Search for the cell housing the specified text and yield its [x, y] center coordinate. 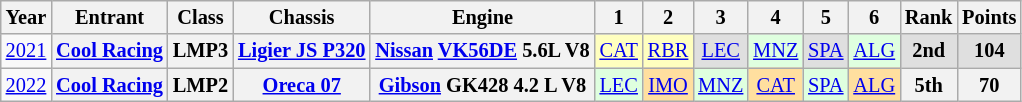
LMP3 [200, 51]
Rank [928, 17]
Entrant [110, 17]
2022 [26, 85]
Points [989, 17]
4 [776, 17]
2021 [26, 51]
Gibson GK428 4.2 L V8 [482, 85]
Nissan VK56DE 5.6L V8 [482, 51]
2 [668, 17]
2nd [928, 51]
Year [26, 17]
IMO [668, 85]
RBR [668, 51]
6 [874, 17]
3 [720, 17]
5 [826, 17]
Class [200, 17]
Engine [482, 17]
Chassis [302, 17]
1 [619, 17]
70 [989, 85]
Oreca 07 [302, 85]
Ligier JS P320 [302, 51]
LMP2 [200, 85]
104 [989, 51]
5th [928, 85]
